Capture the cell that displays the provided text and extract its (x, y) central coordinate. 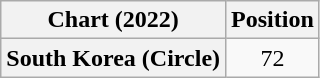
72 (273, 58)
Position (273, 20)
South Korea (Circle) (114, 58)
Chart (2022) (114, 20)
